Scan for the cell matching the given text and deliver its (X, Y) coordinate at center. 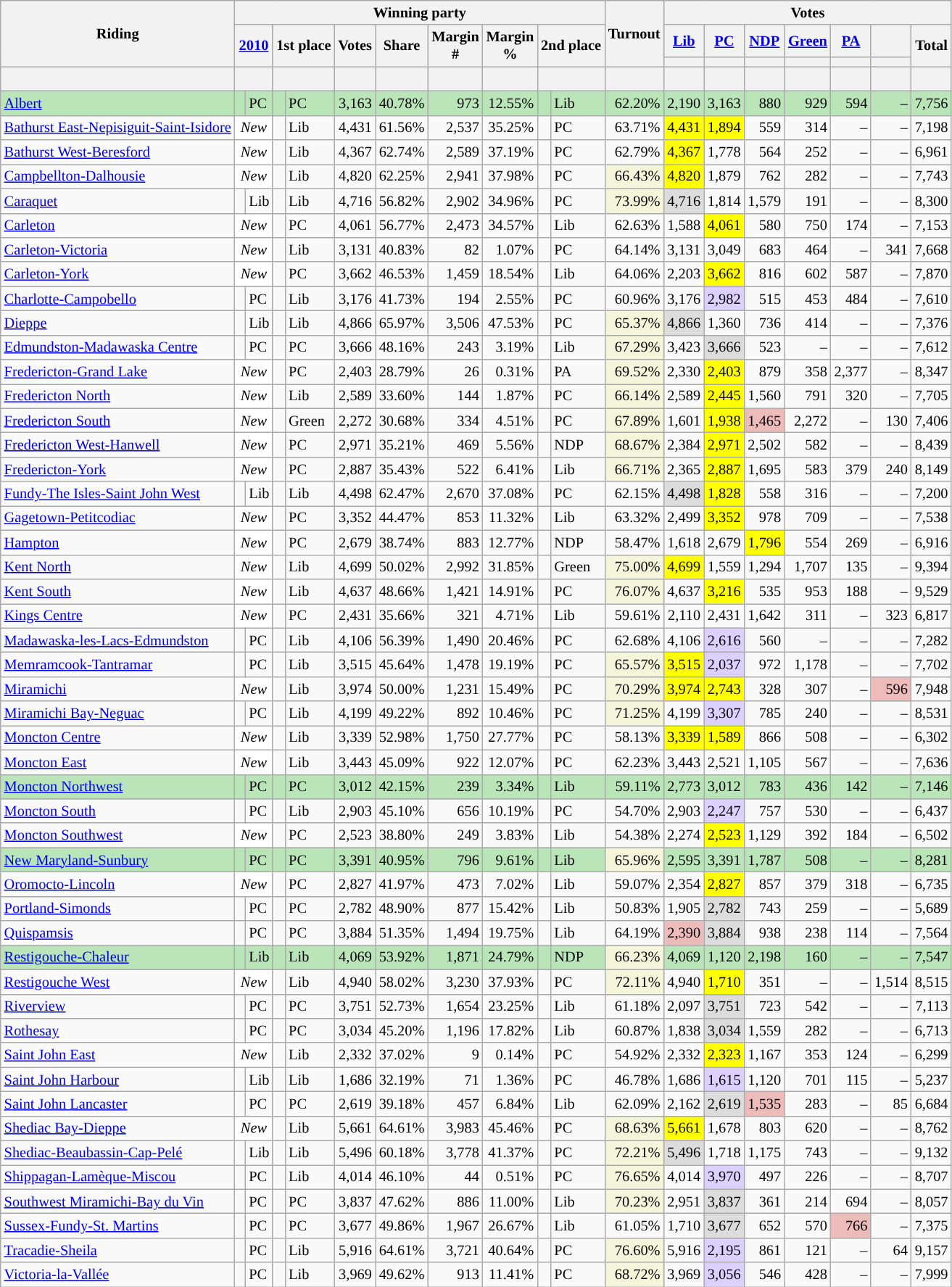
582 (808, 444)
12.55% (510, 103)
4.71% (510, 616)
2,941 (455, 176)
Total (932, 46)
31.85% (510, 567)
7,113 (932, 1006)
866 (765, 737)
762 (765, 176)
2,595 (684, 860)
46.10% (402, 1177)
56.39% (402, 640)
580 (765, 225)
37.02% (402, 1055)
45.09% (402, 762)
2.55% (510, 299)
2,384 (684, 444)
3.19% (510, 347)
1st place (303, 46)
64 (891, 1250)
341 (891, 249)
7,870 (932, 274)
913 (455, 1275)
32.19% (402, 1080)
60.87% (634, 1030)
7,200 (932, 494)
570 (808, 1226)
26.67% (510, 1226)
1,601 (684, 421)
6,817 (932, 616)
757 (765, 811)
Bathurst West-Beresford (117, 152)
7,636 (932, 762)
59.07% (634, 884)
2,445 (724, 396)
877 (455, 909)
515 (765, 299)
114 (851, 933)
392 (808, 835)
879 (765, 372)
853 (455, 518)
67.89% (634, 421)
48.66% (402, 591)
Margin# (455, 46)
3,230 (455, 982)
558 (765, 494)
72.21% (634, 1153)
41.97% (402, 884)
Rothesay (117, 1030)
Restigouche West (117, 982)
596 (891, 689)
19.19% (510, 664)
71.25% (634, 713)
63.32% (634, 518)
184 (851, 835)
62.20% (634, 103)
922 (455, 762)
1,654 (455, 1006)
7,743 (932, 176)
Miramichi (117, 689)
Riverview (117, 1006)
560 (765, 640)
1,615 (724, 1080)
Shediac Bay-Dieppe (117, 1128)
978 (765, 518)
283 (808, 1104)
2,330 (684, 372)
66.43% (634, 176)
62.68% (634, 640)
8,149 (932, 469)
559 (765, 128)
7,406 (932, 421)
72.11% (634, 982)
5.56% (510, 444)
1,478 (455, 664)
62.79% (634, 152)
15.49% (510, 689)
Saint John Lancaster (117, 1104)
7,948 (932, 689)
14.91% (510, 591)
6.84% (510, 1104)
7,282 (932, 640)
554 (808, 542)
51.35% (402, 933)
38.80% (402, 835)
2,502 (765, 444)
1,514 (891, 982)
6,684 (932, 1104)
47.53% (510, 323)
20.46% (510, 640)
1,618 (684, 542)
1,905 (684, 909)
1,459 (455, 274)
Madawaska-les-Lacs-Edmundston (117, 640)
4.51% (510, 421)
7,547 (932, 957)
2,377 (851, 372)
45.10% (402, 811)
1,196 (455, 1030)
70.29% (634, 689)
328 (765, 689)
709 (808, 518)
6,713 (932, 1030)
7,376 (932, 323)
82 (455, 249)
2,274 (684, 835)
3,970 (724, 1177)
59.61% (634, 616)
564 (765, 152)
7,702 (932, 664)
321 (455, 616)
1,294 (765, 567)
226 (808, 1177)
1,967 (455, 1226)
Gagetown-Petitcodiac (117, 518)
7,198 (932, 128)
546 (765, 1275)
Shippagan-Lamèque-Miscou (117, 1177)
6.41% (510, 469)
1,589 (724, 737)
69.52% (634, 372)
11.41% (510, 1275)
436 (808, 787)
Kent North (117, 567)
191 (808, 201)
796 (455, 860)
2,203 (684, 274)
1,678 (724, 1128)
701 (808, 1080)
Hampton (117, 542)
7,564 (932, 933)
3,056 (724, 1275)
Miramichi Bay-Neguac (117, 713)
Fredericton-York (117, 469)
2,992 (455, 567)
65.57% (634, 664)
12.77% (510, 542)
8,281 (932, 860)
2,982 (724, 299)
316 (808, 494)
9,529 (932, 591)
49.86% (402, 1226)
1,231 (455, 689)
938 (765, 933)
2,365 (684, 469)
Fundy-The Isles-Saint John West (117, 494)
50.83% (634, 909)
929 (808, 103)
7,375 (932, 1226)
45.46% (510, 1128)
243 (455, 347)
35.25% (510, 128)
7,612 (932, 347)
Moncton East (117, 762)
Campbellton-Dalhousie (117, 176)
6,916 (932, 542)
8,707 (932, 1177)
62.23% (634, 762)
76.60% (634, 1250)
Carleton-Victoria (117, 249)
7,153 (932, 225)
124 (851, 1055)
58.02% (402, 982)
3,216 (724, 591)
2010 (254, 46)
414 (808, 323)
535 (765, 591)
7,999 (932, 1275)
1,167 (765, 1055)
Carleton (117, 225)
8,762 (932, 1128)
65.97% (402, 323)
9.61% (510, 860)
464 (808, 249)
1,175 (765, 1153)
19.75% (510, 933)
334 (455, 421)
497 (765, 1177)
Fredericton South (117, 421)
8,347 (932, 372)
64.14% (634, 249)
307 (808, 689)
238 (808, 933)
766 (851, 1226)
5,689 (932, 909)
Kent South (117, 591)
174 (851, 225)
361 (765, 1201)
620 (808, 1128)
484 (851, 299)
886 (455, 1201)
1,465 (765, 421)
58.13% (634, 737)
40.83% (402, 249)
3,721 (455, 1250)
1,490 (455, 640)
Memramcook-Tantramar (117, 664)
1.07% (510, 249)
45.20% (402, 1030)
1.87% (510, 396)
8,515 (932, 982)
Fredericton North (117, 396)
736 (765, 323)
857 (765, 884)
66.14% (634, 396)
70.23% (634, 1201)
52.73% (402, 1006)
6,735 (932, 884)
47.62% (402, 1201)
42.15% (402, 787)
9,157 (932, 1250)
652 (765, 1226)
8,057 (932, 1201)
76.65% (634, 1177)
46.53% (402, 274)
73.99% (634, 201)
7,705 (932, 396)
453 (808, 299)
35.21% (402, 444)
Oromocto-Lincoln (117, 884)
130 (891, 421)
64.19% (634, 933)
973 (455, 103)
23.25% (510, 1006)
61.05% (634, 1226)
473 (455, 884)
33.60% (402, 396)
953 (808, 591)
816 (765, 274)
11.32% (510, 518)
15.42% (510, 909)
2,195 (724, 1250)
457 (455, 1104)
0.31% (510, 372)
66.23% (634, 957)
9 (455, 1055)
Share (402, 46)
6,961 (932, 152)
1,894 (724, 128)
1,178 (808, 664)
63.71% (634, 128)
54.92% (634, 1055)
67.29% (634, 347)
2,743 (724, 689)
1,129 (765, 835)
0.51% (510, 1177)
6,502 (932, 835)
66.71% (634, 469)
683 (765, 249)
8,300 (932, 201)
61.18% (634, 1006)
58.47% (634, 542)
783 (765, 787)
7.02% (510, 884)
2,616 (724, 640)
12.07% (510, 762)
Sussex-Fundy-St. Martins (117, 1226)
7,610 (932, 299)
62.15% (634, 494)
Margin% (510, 46)
1,879 (724, 176)
50.00% (402, 689)
5,237 (932, 1080)
Fredericton West-Hanwell (117, 444)
428 (808, 1275)
2,323 (724, 1055)
3.83% (510, 835)
Bathurst East-Nepisiguit-Saint-Isidore (117, 128)
3,983 (455, 1128)
49.22% (402, 713)
353 (808, 1055)
3.34% (510, 787)
Tracadie-Sheila (117, 1250)
Portland-Simonds (117, 909)
1,787 (765, 860)
37.98% (510, 176)
40.78% (402, 103)
62.47% (402, 494)
54.38% (634, 835)
269 (851, 542)
2,110 (684, 616)
28.79% (402, 372)
68.67% (634, 444)
1,718 (724, 1153)
115 (851, 1080)
2,537 (455, 128)
530 (808, 811)
37.93% (510, 982)
41.37% (510, 1153)
1,814 (724, 201)
8,439 (932, 444)
1,494 (455, 933)
188 (851, 591)
Moncton Northwest (117, 787)
142 (851, 787)
40.95% (402, 860)
883 (455, 542)
121 (808, 1250)
30.68% (402, 421)
694 (851, 1201)
37.08% (510, 494)
3,049 (724, 249)
135 (851, 567)
1,695 (765, 469)
314 (808, 128)
85 (891, 1104)
2,247 (724, 811)
1,105 (765, 762)
9,132 (932, 1153)
1,938 (724, 421)
791 (808, 396)
44.47% (402, 518)
2,354 (684, 884)
892 (455, 713)
Riding (117, 33)
2,670 (455, 494)
567 (808, 762)
8,531 (932, 713)
2,773 (684, 787)
880 (765, 103)
1,588 (684, 225)
64.06% (634, 274)
Albert (117, 103)
56.77% (402, 225)
6,299 (932, 1055)
68.63% (634, 1128)
320 (851, 396)
2,198 (765, 957)
194 (455, 299)
New Maryland-Sunbury (117, 860)
26 (455, 372)
602 (808, 274)
Charlotte-Campobello (117, 299)
311 (808, 616)
Fredericton-Grand Lake (117, 372)
1,871 (455, 957)
Quispamsis (117, 933)
65.96% (634, 860)
2,097 (684, 1006)
160 (808, 957)
583 (808, 469)
2,037 (724, 664)
750 (808, 225)
323 (891, 616)
803 (765, 1128)
53.92% (402, 957)
1,421 (455, 591)
2,499 (684, 518)
40.64% (510, 1250)
Victoria-la-Vallée (117, 1275)
49.62% (402, 1275)
7,756 (932, 103)
252 (808, 152)
2,521 (724, 762)
Moncton Southwest (117, 835)
Moncton Centre (117, 737)
6,302 (932, 737)
469 (455, 444)
Winning party (420, 12)
59.11% (634, 787)
259 (808, 909)
62.25% (402, 176)
Shediac-Beaubassin-Cap-Pelé (117, 1153)
65.37% (634, 323)
7,668 (932, 249)
1,360 (724, 323)
0.14% (510, 1055)
11.00% (510, 1201)
10.46% (510, 713)
144 (455, 396)
1,642 (765, 616)
2,190 (684, 103)
37.19% (510, 152)
2,162 (684, 1104)
522 (455, 469)
45.64% (402, 664)
723 (765, 1006)
351 (765, 982)
656 (455, 811)
3,307 (724, 713)
Dieppe (117, 323)
785 (765, 713)
1,796 (765, 542)
861 (765, 1250)
24.79% (510, 957)
71 (455, 1080)
46.78% (634, 1080)
50.02% (402, 567)
34.57% (510, 225)
542 (808, 1006)
1.36% (510, 1080)
318 (851, 884)
Turnout (634, 33)
Saint John East (117, 1055)
2,390 (684, 933)
1,828 (724, 494)
1,579 (765, 201)
Restigouche-Chaleur (117, 957)
75.00% (634, 567)
Caraquet (117, 201)
Carleton-York (117, 274)
18.54% (510, 274)
52.98% (402, 737)
54.70% (634, 811)
1,560 (765, 396)
1,535 (765, 1104)
76.07% (634, 591)
34.96% (510, 201)
62.63% (634, 225)
1,750 (455, 737)
27.77% (510, 737)
60.18% (402, 1153)
56.82% (402, 201)
48.16% (402, 347)
38.74% (402, 542)
587 (851, 274)
60.96% (634, 299)
3,506 (455, 323)
Saint John Harbour (117, 1080)
239 (455, 787)
1,707 (808, 567)
9,394 (932, 567)
17.82% (510, 1030)
1,778 (724, 152)
3,778 (455, 1153)
39.18% (402, 1104)
44 (455, 1177)
48.90% (402, 909)
214 (808, 1201)
3,423 (684, 347)
Kings Centre (117, 616)
249 (455, 835)
2,473 (455, 225)
Moncton South (117, 811)
62.09% (634, 1104)
972 (765, 664)
61.56% (402, 128)
35.66% (402, 616)
10.19% (510, 811)
68.72% (634, 1275)
7,538 (932, 518)
Edmundston-Madawaska Centre (117, 347)
6,437 (932, 811)
35.43% (402, 469)
2,951 (684, 1201)
358 (808, 372)
1,838 (684, 1030)
62.74% (402, 152)
41.73% (402, 299)
523 (765, 347)
Southwest Miramichi-Bay du Vin (117, 1201)
594 (851, 103)
7,146 (932, 787)
2,902 (455, 201)
2nd place (571, 46)
